Capture the cell that displays the provided text and extract its [x, y] central coordinate. 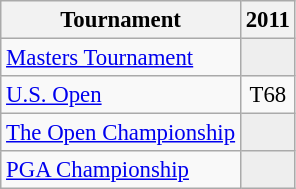
PGA Championship [121, 170]
T68 [268, 95]
Masters Tournament [121, 58]
U.S. Open [121, 95]
Tournament [121, 20]
The Open Championship [121, 133]
2011 [268, 20]
